Locate the cell with the specified text and output its [X, Y] center coordinate. 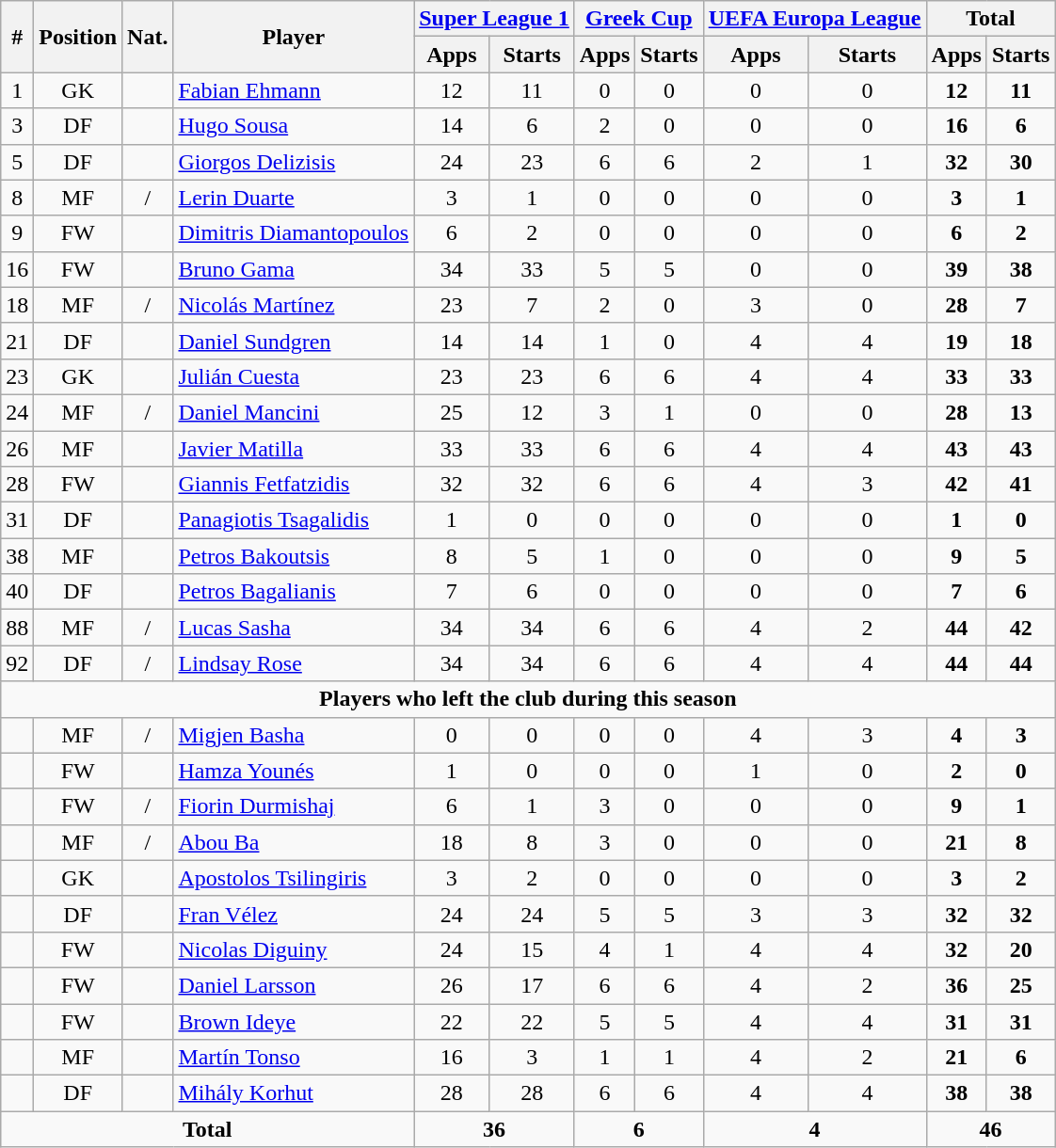
Nicolas Diguiny [294, 949]
88 [17, 628]
Abou Ba [294, 842]
Lucas Sasha [294, 628]
17 [532, 985]
Lerin Duarte [294, 198]
Fabian Ehmann [294, 90]
Nat. [148, 37]
Julián Cuesta [294, 376]
Petros Bakoutsis [294, 556]
Apostolos Tsilingiris [294, 878]
Position [78, 37]
39 [956, 269]
Player [294, 37]
Panagiotis Tsagalidis [294, 520]
Hugo Sousa [294, 126]
46 [990, 1129]
Nicolás Martínez [294, 305]
40 [17, 592]
Mihály Korhut [294, 1093]
Fran Vélez [294, 914]
Bruno Gama [294, 269]
Daniel Mancini [294, 412]
Super League 1 [495, 19]
Lindsay Rose [294, 663]
15 [532, 949]
UEFA Europa League [815, 19]
Petros Bagalianis [294, 592]
Players who left the club during this season [528, 699]
30 [1020, 162]
Dimitris Diamantopoulos [294, 233]
Giannis Fetfatzidis [294, 485]
92 [17, 663]
13 [1020, 412]
Hamza Younés [294, 771]
20 [1020, 949]
# [17, 37]
41 [1020, 485]
Fiorin Durmishaj [294, 806]
19 [956, 341]
Brown Ideye [294, 1021]
Javier Matilla [294, 449]
Greek Cup [638, 19]
Daniel Sundgren [294, 341]
Daniel Larsson [294, 985]
Migjen Basha [294, 735]
Giorgos Delizisis [294, 162]
Martín Tonso [294, 1058]
